Detect which cell encompasses the target text, then output its (X, Y) center coordinate. 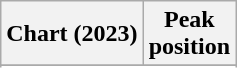
Peakposition (189, 34)
Chart (2023) (72, 34)
